Identify which cell holds the provided text, then report its (x, y) central coordinate. 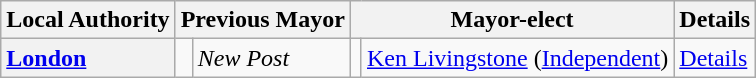
Mayor-elect (512, 20)
Local Authority (88, 20)
Ken Livingstone (Independent) (517, 58)
Previous Mayor (262, 20)
London (88, 58)
New Post (271, 58)
